Scan for the cell matching the given text and deliver its [X, Y] coordinate at center. 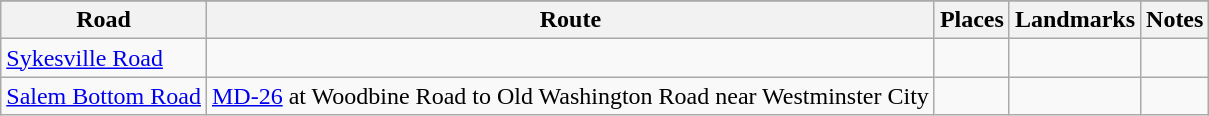
Road [104, 20]
Sykesville Road [104, 58]
Landmarks [1074, 20]
Route [570, 20]
MD-26 at Woodbine Road to Old Washington Road near Westminster City [570, 96]
Notes [1175, 20]
Places [972, 20]
Salem Bottom Road [104, 96]
